Provide the [x, y] coordinate of the cell's center where the given text is located.  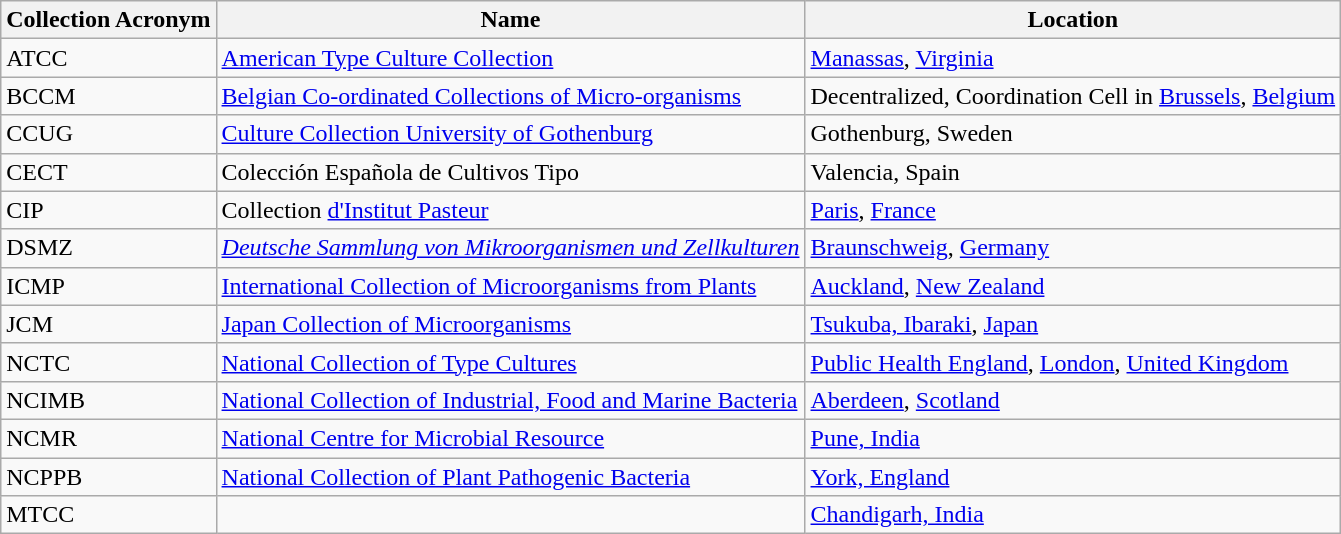
Collection d'Institut Pasteur [510, 210]
Valencia, Spain [1073, 172]
Tsukuba, Ibaraki, Japan [1073, 324]
NCTC [108, 362]
CIP [108, 210]
National Collection of Plant Pathogenic Bacteria [510, 477]
Braunschweig, Germany [1073, 248]
Gothenburg, Sweden [1073, 134]
Location [1073, 20]
Pune, India [1073, 438]
Japan Collection of Microorganisms [510, 324]
American Type Culture Collection [510, 58]
BCCM [108, 96]
Belgian Co-ordinated Collections of Micro-organisms [510, 96]
National Centre for Microbial Resource [510, 438]
Paris, France [1073, 210]
Collection Acronym [108, 20]
ICMP [108, 286]
Auckland, New Zealand [1073, 286]
Culture Collection University of Gothenburg [510, 134]
Colección Española de Cultivos Tipo [510, 172]
CECT [108, 172]
Aberdeen, Scotland [1073, 400]
National Collection of Type Cultures [510, 362]
JCM [108, 324]
Deutsche Sammlung von Mikroorganismen und Zellkulturen [510, 248]
CCUG [108, 134]
Decentralized, Coordination Cell in Brussels, Belgium [1073, 96]
DSMZ [108, 248]
NCPPB [108, 477]
York, England [1073, 477]
International Collection of Microorganisms from Plants [510, 286]
Chandigarh, India [1073, 515]
ATCC [108, 58]
NCIMB [108, 400]
Manassas, Virginia [1073, 58]
NCMR [108, 438]
MTCC [108, 515]
National Collection of Industrial, Food and Marine Bacteria [510, 400]
Name [510, 20]
Public Health England, London, United Kingdom [1073, 362]
